Return the [x, y] coordinate for the center point of the cell that contains the specified text.  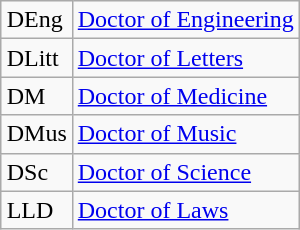
Doctor of Science [186, 172]
Doctor of Engineering [186, 20]
DMus [36, 134]
DSc [36, 172]
DLitt [36, 58]
Doctor of Music [186, 134]
Doctor of Laws [186, 210]
Doctor of Letters [186, 58]
Doctor of Medicine [186, 96]
DEng [36, 20]
DM [36, 96]
LLD [36, 210]
